Find where the given text appears and provide that cell's center as (x, y) coordinate. 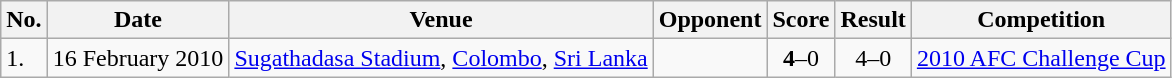
Score (801, 20)
Opponent (710, 20)
No. (24, 20)
Date (138, 20)
Venue (441, 20)
Result (873, 20)
16 February 2010 (138, 58)
Competition (1041, 20)
Sugathadasa Stadium, Colombo, Sri Lanka (441, 58)
1. (24, 58)
2010 AFC Challenge Cup (1041, 58)
